Capture the cell that displays the provided text and extract its [x, y] central coordinate. 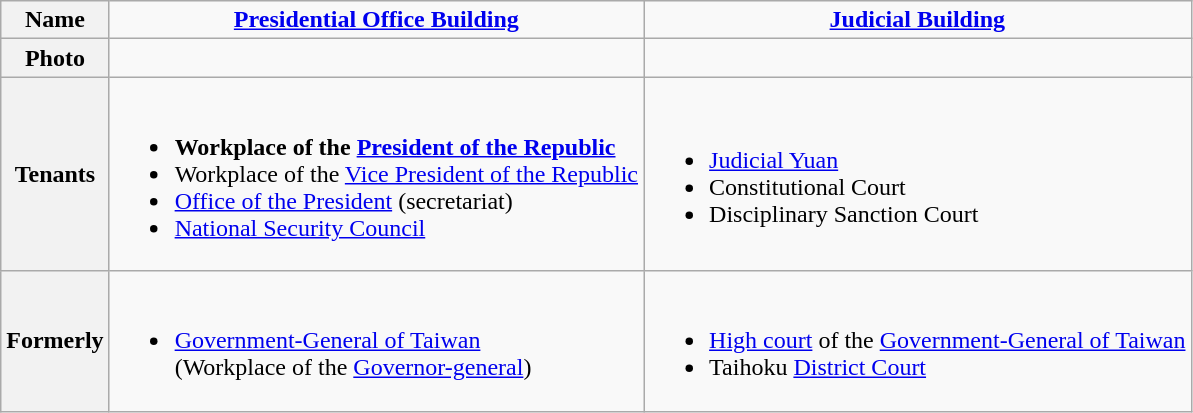
Photo [55, 58]
Judicial Building [918, 20]
Presidential Office Building [376, 20]
Tenants [55, 174]
Name [55, 20]
Judicial YuanConstitutional CourtDisciplinary Sanction Court [918, 174]
Formerly [55, 341]
High court of the Government-General of TaiwanTaihoku District Court [918, 341]
Government-General of Taiwan(Workplace of the Governor-general) [376, 341]
